Return the (X, Y) coordinate for the center point of the cell that contains the specified text.  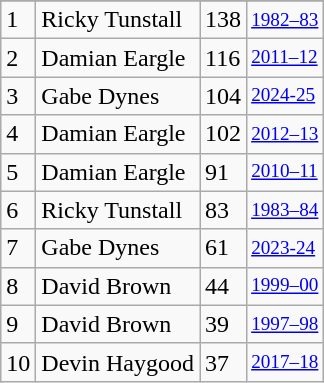
10 (18, 362)
104 (224, 96)
3 (18, 96)
7 (18, 248)
116 (224, 58)
44 (224, 286)
4 (18, 134)
5 (18, 172)
Devin Haygood (118, 362)
37 (224, 362)
2011–12 (285, 58)
1983–84 (285, 210)
9 (18, 324)
138 (224, 20)
2023-24 (285, 248)
6 (18, 210)
91 (224, 172)
2010–11 (285, 172)
1 (18, 20)
39 (224, 324)
2 (18, 58)
102 (224, 134)
83 (224, 210)
2012–13 (285, 134)
2017–18 (285, 362)
1999–00 (285, 286)
8 (18, 286)
2024-25 (285, 96)
1997–98 (285, 324)
61 (224, 248)
1982–83 (285, 20)
